Return (x, y) of the center of cell containing provided text 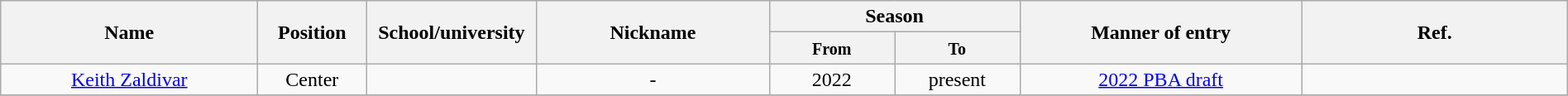
Position (313, 32)
present (958, 79)
Manner of entry (1161, 32)
- (653, 79)
Season (895, 17)
Center (313, 79)
Nickname (653, 32)
2022 PBA draft (1161, 79)
School/university (452, 32)
Keith Zaldivar (129, 79)
From (832, 48)
Name (129, 32)
2022 (832, 79)
Ref. (1434, 32)
To (958, 48)
